Extract the [X, Y] coordinate from the center of the cell holding the provided text.  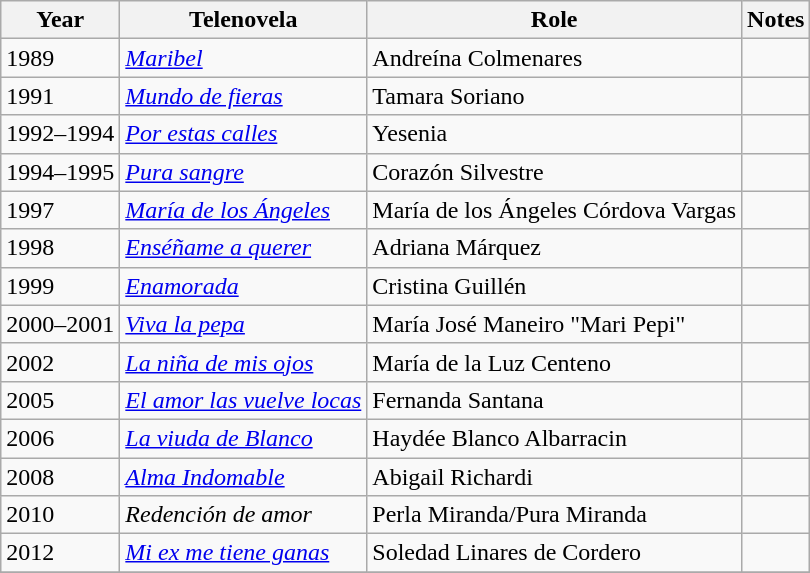
Andreína Colmenares [554, 58]
Enséñame a querer [244, 248]
Abigail Richardi [554, 477]
2005 [60, 400]
Haydée Blanco Albarracin [554, 438]
1997 [60, 210]
Pura sangre [244, 172]
El amor las vuelve locas [244, 400]
Notes [776, 20]
Role [554, 20]
Mi ex me tiene ganas [244, 553]
Perla Miranda/Pura Miranda [554, 515]
2012 [60, 553]
Redención de amor [244, 515]
La viuda de Blanco [244, 438]
2000–2001 [60, 324]
2006 [60, 438]
Alma Indomable [244, 477]
Cristina Guillén [554, 286]
La niña de mis ojos [244, 362]
María de los Ángeles [244, 210]
1999 [60, 286]
Tamara Soriano [554, 96]
Mundo de fieras [244, 96]
Enamorada [244, 286]
Telenovela [244, 20]
1989 [60, 58]
1998 [60, 248]
Year [60, 20]
Yesenia [554, 134]
María de la Luz Centeno [554, 362]
María de los Ángeles Córdova Vargas [554, 210]
Viva la pepa [244, 324]
María José Maneiro "Mari Pepi" [554, 324]
2010 [60, 515]
Soledad Linares de Cordero [554, 553]
Maribel [244, 58]
Fernanda Santana [554, 400]
1994–1995 [60, 172]
1992–1994 [60, 134]
Por estas calles [244, 134]
Adriana Márquez [554, 248]
1991 [60, 96]
2008 [60, 477]
Corazón Silvestre [554, 172]
2002 [60, 362]
